For the text-containing cell, return its midpoint in (X, Y) coordinate format. 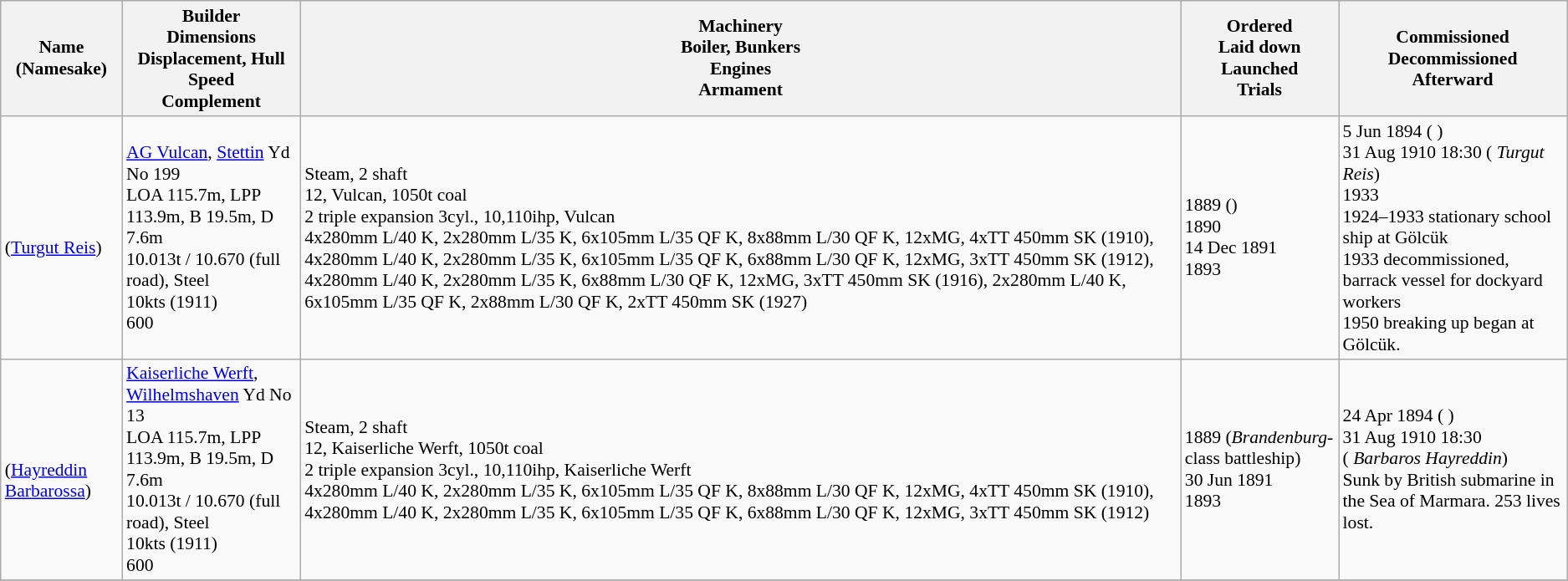
(Hayreddin Barbarossa) (62, 470)
CommissionedDecommissionedAfterward (1453, 59)
1889 ()189014 Dec 18911893 (1259, 237)
24 Apr 1894 ( )31 Aug 1910 18:30( Barbaros Hayreddin)Sunk by British submarine in the Sea of Marmara. 253 lives lost. (1453, 470)
(Turgut Reis) (62, 237)
AG Vulcan, Stettin Yd No 199LOA 115.7m, LPP 113.9m, B 19.5m, D 7.6m10.013t / 10.670 (full road), Steel10kts (1911)600 (211, 237)
OrderedLaid downLaunchedTrials (1259, 59)
MachineryBoiler, BunkersEnginesArmament (741, 59)
Name(Namesake) (62, 59)
BuilderDimensionsDisplacement, HullSpeedComplement (211, 59)
Kaiserliche Werft, Wilhelmshaven Yd No 13LOA 115.7m, LPP 113.9m, B 19.5m, D 7.6m10.013t / 10.670 (full road), Steel10kts (1911)600 (211, 470)
1889 (Brandenburg-class battleship)30 Jun 18911893 (1259, 470)
